Pinpoint the cell where the given text exists, returning its (X, Y) midpoint coordinate. 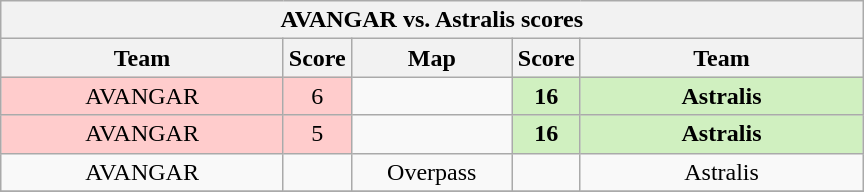
Overpass (432, 172)
AVANGAR vs. Astralis scores (432, 20)
Map (432, 58)
5 (317, 134)
6 (317, 96)
